Detect which cell encompasses the target text, then output its (X, Y) center coordinate. 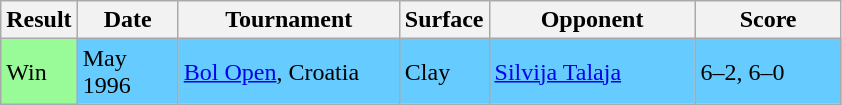
6–2, 6–0 (768, 72)
Clay (444, 72)
Win (39, 72)
Tournament (288, 20)
Silvija Talaja (592, 72)
Result (39, 20)
Surface (444, 20)
Bol Open, Croatia (288, 72)
May 1996 (128, 72)
Opponent (592, 20)
Date (128, 20)
Score (768, 20)
